Capture the cell that displays the provided text and extract its (x, y) central coordinate. 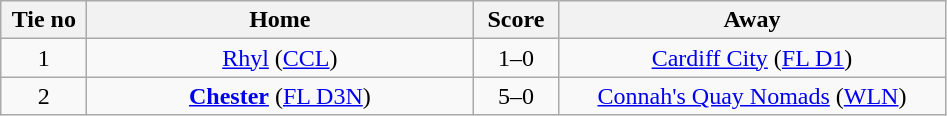
Away (752, 20)
Chester (FL D3N) (280, 96)
1–0 (516, 58)
Rhyl (CCL) (280, 58)
2 (44, 96)
5–0 (516, 96)
Home (280, 20)
Cardiff City (FL D1) (752, 58)
Score (516, 20)
1 (44, 58)
Connah's Quay Nomads (WLN) (752, 96)
Tie no (44, 20)
